Scan for the cell matching the given text and deliver its (X, Y) coordinate at center. 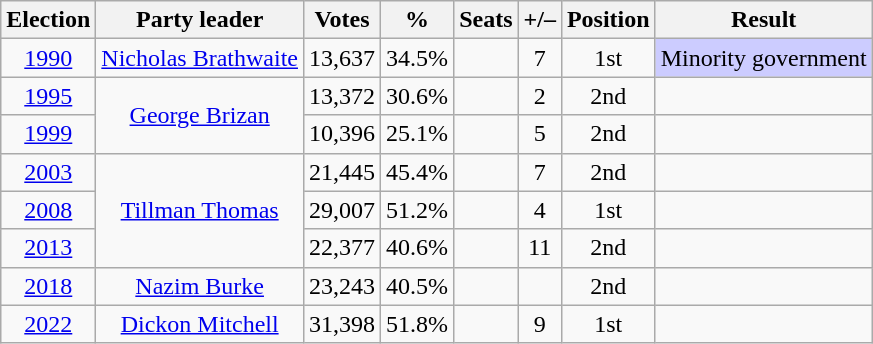
2022 (48, 324)
Votes (342, 20)
51.8% (418, 324)
40.5% (418, 286)
Result (764, 20)
40.6% (418, 248)
Seats (486, 20)
45.4% (418, 172)
4 (540, 210)
Position (608, 20)
2 (540, 96)
51.2% (418, 210)
Nazim Burke (200, 286)
5 (540, 134)
Tillman Thomas (200, 210)
13,372 (342, 96)
30.6% (418, 96)
% (418, 20)
Election (48, 20)
22,377 (342, 248)
George Brizan (200, 115)
1990 (48, 58)
2008 (48, 210)
2003 (48, 172)
13,637 (342, 58)
34.5% (418, 58)
+/– (540, 20)
2018 (48, 286)
11 (540, 248)
Party leader (200, 20)
Nicholas Brathwaite (200, 58)
31,398 (342, 324)
23,243 (342, 286)
Minority government (764, 58)
21,445 (342, 172)
29,007 (342, 210)
Dickon Mitchell (200, 324)
25.1% (418, 134)
1999 (48, 134)
2013 (48, 248)
10,396 (342, 134)
1995 (48, 96)
9 (540, 324)
